Extract the (X, Y) coordinate from the center of the cell holding the provided text.  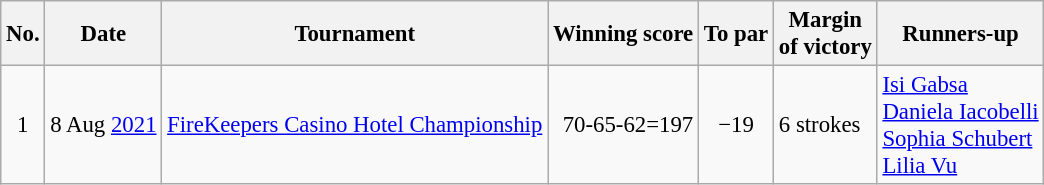
−19 (736, 126)
70-65-62=197 (624, 126)
Winning score (624, 34)
Date (104, 34)
To par (736, 34)
Tournament (355, 34)
FireKeepers Casino Hotel Championship (355, 126)
1 (23, 126)
6 strokes (826, 126)
Marginof victory (826, 34)
No. (23, 34)
Isi Gabsa Daniela Iacobelli Sophia Schubert Lilia Vu (960, 126)
Runners-up (960, 34)
8 Aug 2021 (104, 126)
